For the text-containing cell, return its midpoint in (X, Y) coordinate format. 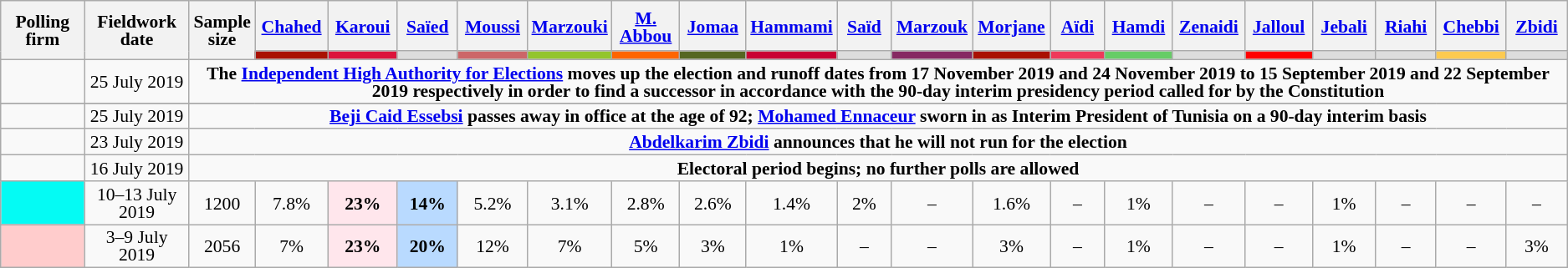
23 July 2019 (137, 142)
Fieldwork date (137, 30)
Jomaa (712, 26)
2056 (222, 246)
2% (865, 203)
Abdelkarim Zbidi announces that he will not run for the election (878, 142)
12% (492, 246)
10–13 July 2019 (137, 203)
Marzouk (932, 26)
3.1% (570, 203)
5.2% (492, 203)
M. Abbou (646, 26)
20% (427, 246)
Saïed (427, 26)
1200 (222, 203)
Chahed (291, 26)
Zbidi (1536, 26)
3–9 July 2019 (137, 246)
14% (427, 203)
Saïd (865, 26)
2.6% (712, 203)
1.6% (1012, 203)
Morjane (1012, 26)
5% (646, 246)
Jalloul (1279, 26)
Beji Caid Essebsi passes away in office at the age of 92; Mohamed Ennaceur sworn in as Interim President of Tunisia on a 90-day interim basis (878, 115)
Polling firm (43, 30)
Moussi (492, 26)
1.4% (791, 203)
Marzouki (570, 26)
7.8% (291, 203)
Zenaidi (1209, 26)
2.8% (646, 203)
Hammami (791, 26)
Aïdi (1077, 26)
Riahi (1406, 26)
Hamdi (1139, 26)
Samplesize (222, 30)
16 July 2019 (137, 169)
Karoui (363, 26)
Chebbi (1471, 26)
Electoral period begins; no further polls are allowed (878, 169)
Jebali (1344, 26)
